Return the [X, Y] coordinate for the center point of the cell that contains the specified text.  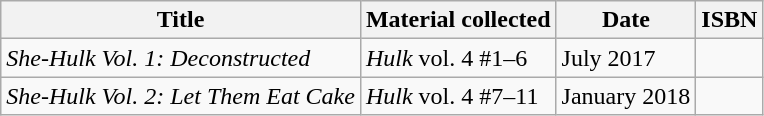
January 2018 [626, 96]
She-Hulk Vol. 1: Deconstructed [181, 58]
Hulk vol. 4 #1–6 [458, 58]
Hulk vol. 4 #7–11 [458, 96]
Material collected [458, 20]
Title [181, 20]
ISBN [730, 20]
July 2017 [626, 58]
She-Hulk Vol. 2: Let Them Eat Cake [181, 96]
Date [626, 20]
